For the text-containing cell, return its midpoint in [X, Y] coordinate format. 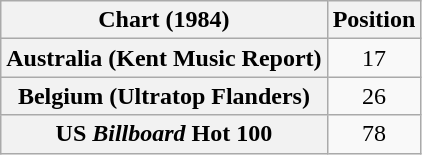
Position [374, 20]
Australia (Kent Music Report) [164, 58]
Chart (1984) [164, 20]
78 [374, 134]
26 [374, 96]
US Billboard Hot 100 [164, 134]
Belgium (Ultratop Flanders) [164, 96]
17 [374, 58]
